Return (X, Y) of the center of cell containing provided text 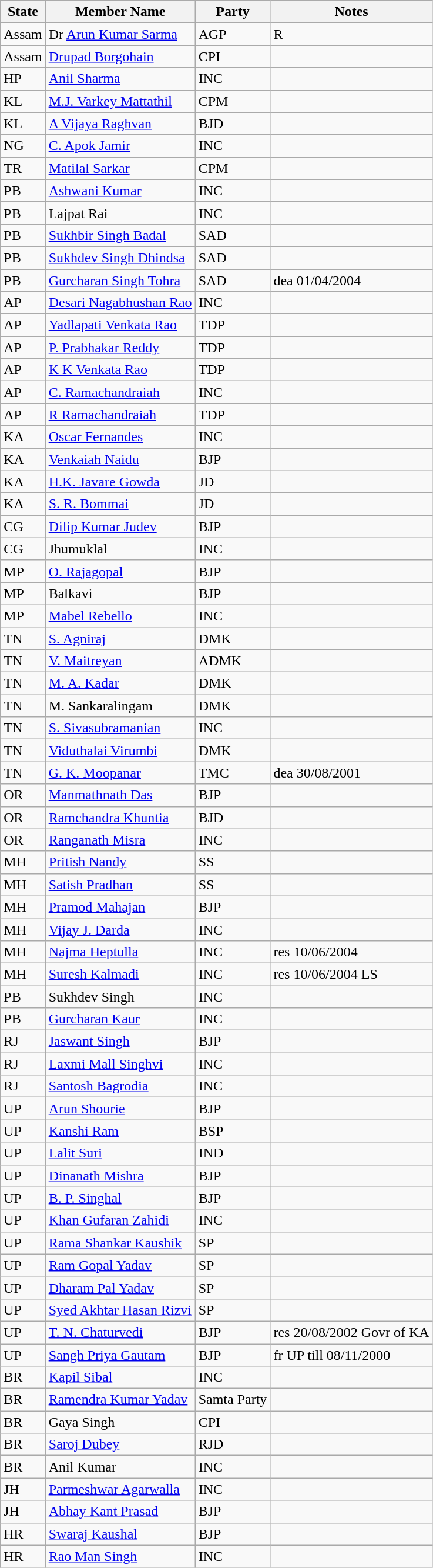
Kapil Sibal (120, 1377)
Anil Kumar (120, 1467)
Jhumuklal (120, 549)
Ramendra Kumar Yadav (120, 1400)
Sukhbir Singh Badal (120, 235)
Ramchandra Khuntia (120, 818)
M. Sankaralingam (120, 706)
Swaraj Kaushal (120, 1534)
G. K. Moopanar (120, 773)
S. R. Bommai (120, 504)
Venkaiah Naidu (120, 459)
Ram Gopal Yadav (120, 1265)
C. Apok Jamir (120, 146)
Oscar Fernandes (120, 437)
fr UP till 08/11/2000 (351, 1355)
Lajpat Rai (120, 213)
Syed Akhtar Hasan Rizvi (120, 1310)
Matilal Sarkar (120, 168)
Gurcharan Singh Tohra (120, 281)
State (23, 12)
Laxmi Mall Singhvi (120, 1064)
res 10/06/2004 LS (351, 974)
Party (233, 12)
res 20/08/2002 Govr of KA (351, 1332)
Manmathnath Das (120, 795)
NG (23, 146)
M.J. Varkey Mattathil (120, 101)
IND (233, 1153)
Sukhdev Singh Dhindsa (120, 258)
Dilip Kumar Judev (120, 526)
Yadlapati Venkata Rao (120, 325)
Jaswant Singh (120, 1042)
Samta Party (233, 1400)
Ashwani Kumar (120, 191)
TMC (233, 773)
TR (23, 168)
Lalit Suri (120, 1153)
R (351, 34)
Pritish Nandy (120, 862)
Satish Pradhan (120, 885)
V. Maitreyan (120, 661)
P. Prabhakar Reddy (120, 348)
M. A. Kadar (120, 683)
Gurcharan Kaur (120, 1019)
S. Agniraj (120, 638)
dea 30/08/2001 (351, 773)
Suresh Kalmadi (120, 974)
Santosh Bagrodia (120, 1086)
Vijay J. Darda (120, 929)
Balkavi (120, 593)
ADMK (233, 661)
RJD (233, 1444)
C. Ramachandraiah (120, 392)
Viduthalai Virumbi (120, 750)
Najma Heptulla (120, 952)
T. N. Chaturvedi (120, 1332)
Dharam Pal Yadav (120, 1287)
Pramod Mahajan (120, 907)
Member Name (120, 12)
Desari Nagabhushan Rao (120, 303)
K K Venkata Rao (120, 370)
res 10/06/2004 (351, 952)
Rao Man Singh (120, 1556)
Gaya Singh (120, 1422)
Mabel Rebello (120, 616)
Parmeshwar Agarwalla (120, 1489)
Dr Arun Kumar Sarma (120, 34)
S. Sivasubramanian (120, 728)
Arun Shourie (120, 1109)
Sangh Priya Gautam (120, 1355)
dea 01/04/2004 (351, 281)
H.K. Javare Gowda (120, 482)
AGP (233, 34)
Rama Shankar Kaushik (120, 1243)
Abhay Kant Prasad (120, 1512)
BSP (233, 1131)
Dinanath Mishra (120, 1176)
Kanshi Ram (120, 1131)
HP (23, 79)
O. Rajagopal (120, 571)
B. P. Singhal (120, 1198)
A Vijaya Raghvan (120, 124)
Notes (351, 12)
Drupad Borgohain (120, 56)
Ranganath Misra (120, 840)
Sukhdev Singh (120, 997)
R Ramachandraiah (120, 415)
Khan Gufaran Zahidi (120, 1220)
Saroj Dubey (120, 1444)
Anil Sharma (120, 79)
